Capture the cell that displays the provided text and extract its (x, y) central coordinate. 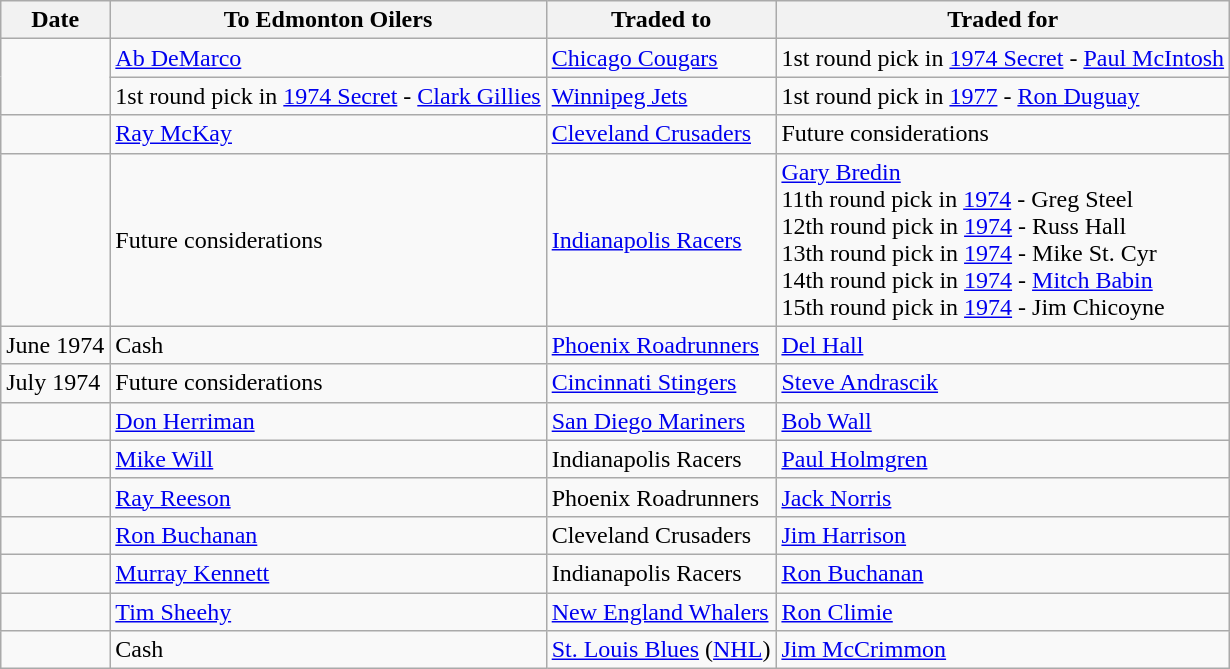
Jack Norris (1003, 497)
Ron Climie (1003, 611)
Chicago Cougars (661, 58)
Cincinnati Stingers (661, 383)
July 1974 (56, 383)
Del Hall (1003, 345)
Jim Harrison (1003, 535)
Murray Kennett (328, 573)
Bob Wall (1003, 421)
Traded for (1003, 20)
Paul Holmgren (1003, 459)
St. Louis Blues (NHL) (661, 650)
New England Whalers (661, 611)
Mike Will (328, 459)
Date (56, 20)
Steve Andrascik (1003, 383)
Traded to (661, 20)
June 1974 (56, 345)
Ab DeMarco (328, 58)
1st round pick in 1977 - Ron Duguay (1003, 96)
Ray McKay (328, 134)
Winnipeg Jets (661, 96)
1st round pick in 1974 Secret - Clark Gillies (328, 96)
Don Herriman (328, 421)
1st round pick in 1974 Secret - Paul McIntosh (1003, 58)
Ray Reeson (328, 497)
San Diego Mariners (661, 421)
Tim Sheehy (328, 611)
To Edmonton Oilers (328, 20)
Jim McCrimmon (1003, 650)
